Find where the given text appears and provide that cell's center as [x, y] coordinate. 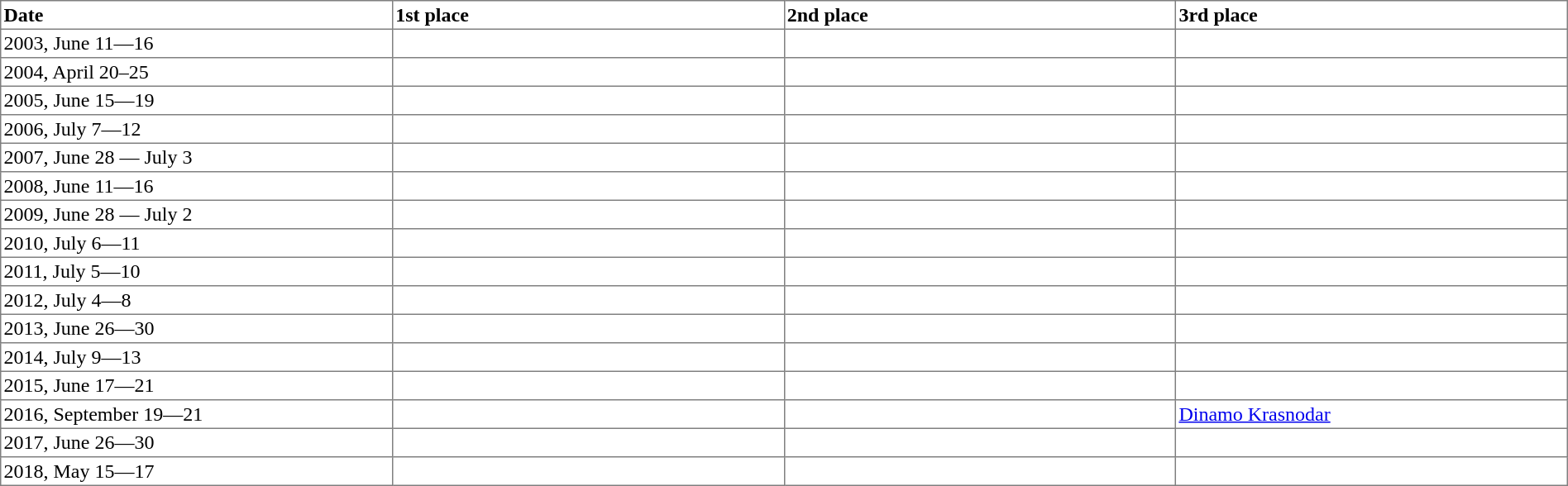
2016, September 19—21 [197, 414]
2010, July 6—11 [197, 243]
Dinamo Krasnodar [1372, 414]
2018, May 15—17 [197, 471]
2009, June 28 — July 2 [197, 214]
2014, July 9—13 [197, 357]
2008, June 11—16 [197, 186]
2004, April 20–25 [197, 72]
2006, July 7—12 [197, 129]
2015, June 17—21 [197, 385]
2003, June 11—16 [197, 43]
2017, June 26—30 [197, 442]
2012, July 4—8 [197, 300]
2011, July 5—10 [197, 271]
2nd place [980, 15]
1st place [588, 15]
2013, June 26—30 [197, 328]
Date [197, 15]
3rd place [1372, 15]
2007, June 28 — July 3 [197, 157]
2005, June 15—19 [197, 100]
